Detect which cell encompasses the target text, then output its (X, Y) center coordinate. 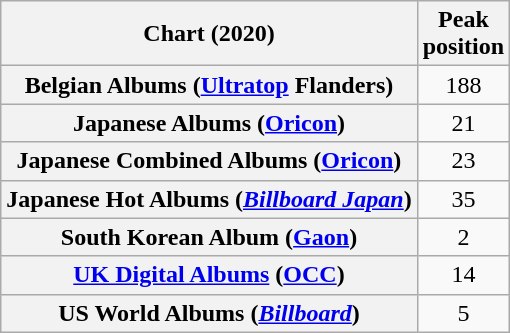
188 (463, 85)
21 (463, 123)
2 (463, 237)
14 (463, 275)
Chart (2020) (209, 34)
Belgian Albums (Ultratop Flanders) (209, 85)
23 (463, 161)
Japanese Hot Albums (Billboard Japan) (209, 199)
US World Albums (Billboard) (209, 313)
UK Digital Albums (OCC) (209, 275)
5 (463, 313)
35 (463, 199)
South Korean Album (Gaon) (209, 237)
Japanese Combined Albums (Oricon) (209, 161)
Japanese Albums (Oricon) (209, 123)
Peakposition (463, 34)
